Determine the (x, y) coordinate at the center of the cell enclosing the given text.  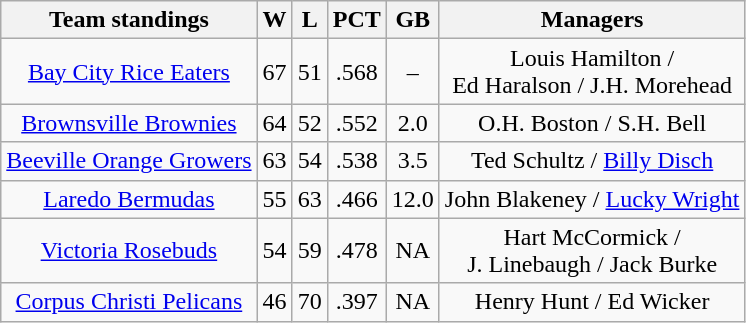
52 (310, 123)
Beeville Orange Growers (129, 161)
.538 (356, 161)
Victoria Rosebuds (129, 250)
59 (310, 250)
Brownsville Brownies (129, 123)
Ted Schultz / Billy Disch (592, 161)
.478 (356, 250)
.568 (356, 72)
51 (310, 72)
Team standings (129, 20)
67 (274, 72)
.552 (356, 123)
Henry Hunt / Ed Wicker (592, 302)
Managers (592, 20)
3.5 (412, 161)
2.0 (412, 123)
– (412, 72)
GB (412, 20)
Corpus Christi Pelicans (129, 302)
PCT (356, 20)
70 (310, 302)
W (274, 20)
Laredo Bermudas (129, 199)
.397 (356, 302)
.466 (356, 199)
55 (274, 199)
12.0 (412, 199)
O.H. Boston / S.H. Bell (592, 123)
46 (274, 302)
Bay City Rice Eaters (129, 72)
Louis Hamilton / Ed Haralson / J.H. Morehead (592, 72)
64 (274, 123)
Hart McCormick /J. Linebaugh / Jack Burke (592, 250)
L (310, 20)
John Blakeney / Lucky Wright (592, 199)
